Return [x, y] of the center of cell containing provided text 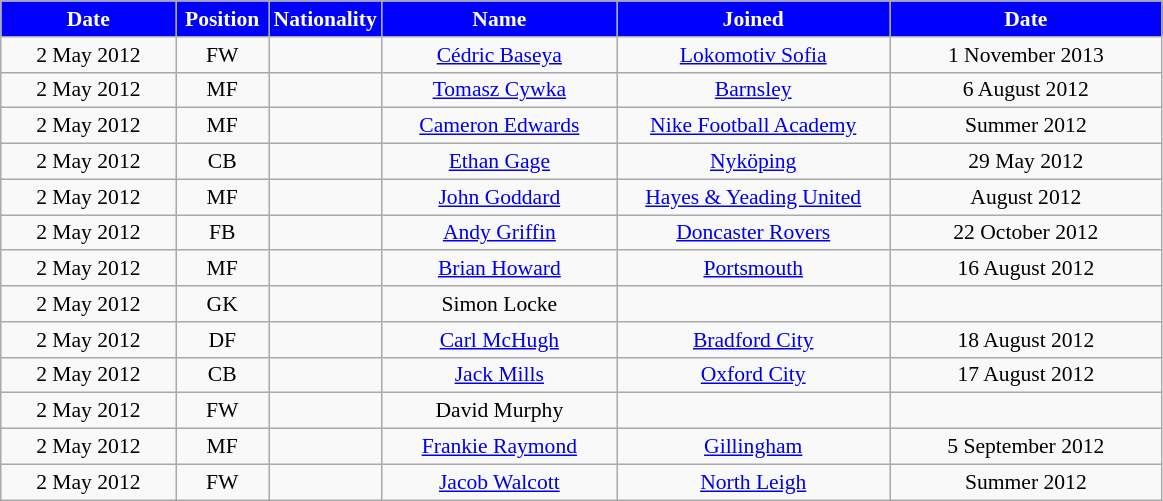
Hayes & Yeading United [754, 197]
David Murphy [500, 411]
Position [222, 19]
18 August 2012 [1026, 340]
Portsmouth [754, 269]
Lokomotiv Sofia [754, 55]
Doncaster Rovers [754, 233]
22 October 2012 [1026, 233]
1 November 2013 [1026, 55]
Andy Griffin [500, 233]
Nationality [324, 19]
Nyköping [754, 162]
Brian Howard [500, 269]
GK [222, 304]
Jack Mills [500, 375]
Name [500, 19]
Simon Locke [500, 304]
DF [222, 340]
6 August 2012 [1026, 90]
5 September 2012 [1026, 447]
Barnsley [754, 90]
Oxford City [754, 375]
Cédric Baseya [500, 55]
Frankie Raymond [500, 447]
Carl McHugh [500, 340]
Joined [754, 19]
Cameron Edwards [500, 126]
Jacob Walcott [500, 482]
Tomasz Cywka [500, 90]
John Goddard [500, 197]
North Leigh [754, 482]
Gillingham [754, 447]
Nike Football Academy [754, 126]
17 August 2012 [1026, 375]
August 2012 [1026, 197]
29 May 2012 [1026, 162]
Bradford City [754, 340]
Ethan Gage [500, 162]
FB [222, 233]
16 August 2012 [1026, 269]
